Scan for the cell matching the given text and deliver its (x, y) coordinate at center. 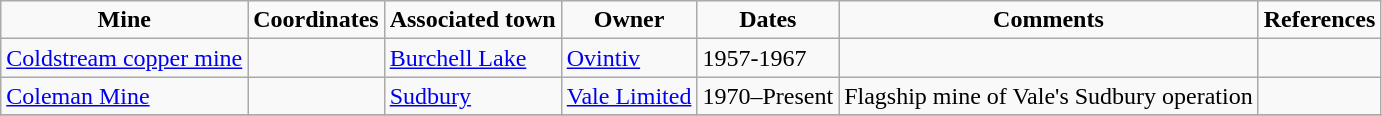
Associated town (472, 20)
1970–Present (768, 96)
Ovintiv (629, 58)
Coordinates (316, 20)
Flagship mine of Vale's Sudbury operation (1049, 96)
Mine (124, 20)
Dates (768, 20)
Comments (1049, 20)
Owner (629, 20)
Coldstream copper mine (124, 58)
Sudbury (472, 96)
Vale Limited (629, 96)
1957-1967 (768, 58)
References (1320, 20)
Burchell Lake (472, 58)
Coleman Mine (124, 96)
